Locate the cell with the specified text and output its [x, y] center coordinate. 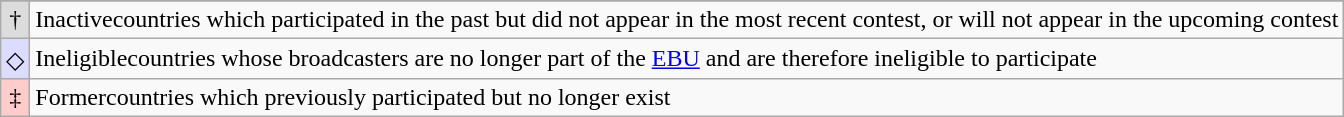
† [16, 20]
◇ [16, 59]
Ineligiblecountries whose broadcasters are no longer part of the EBU and are therefore ineligible to participate [687, 59]
‡ [16, 97]
Formercountries which previously participated but no longer exist [687, 97]
Inactivecountries which participated in the past but did not appear in the most recent contest, or will not appear in the upcoming contest [687, 20]
